Return the (X, Y) coordinate for the center point of the cell that contains the specified text.  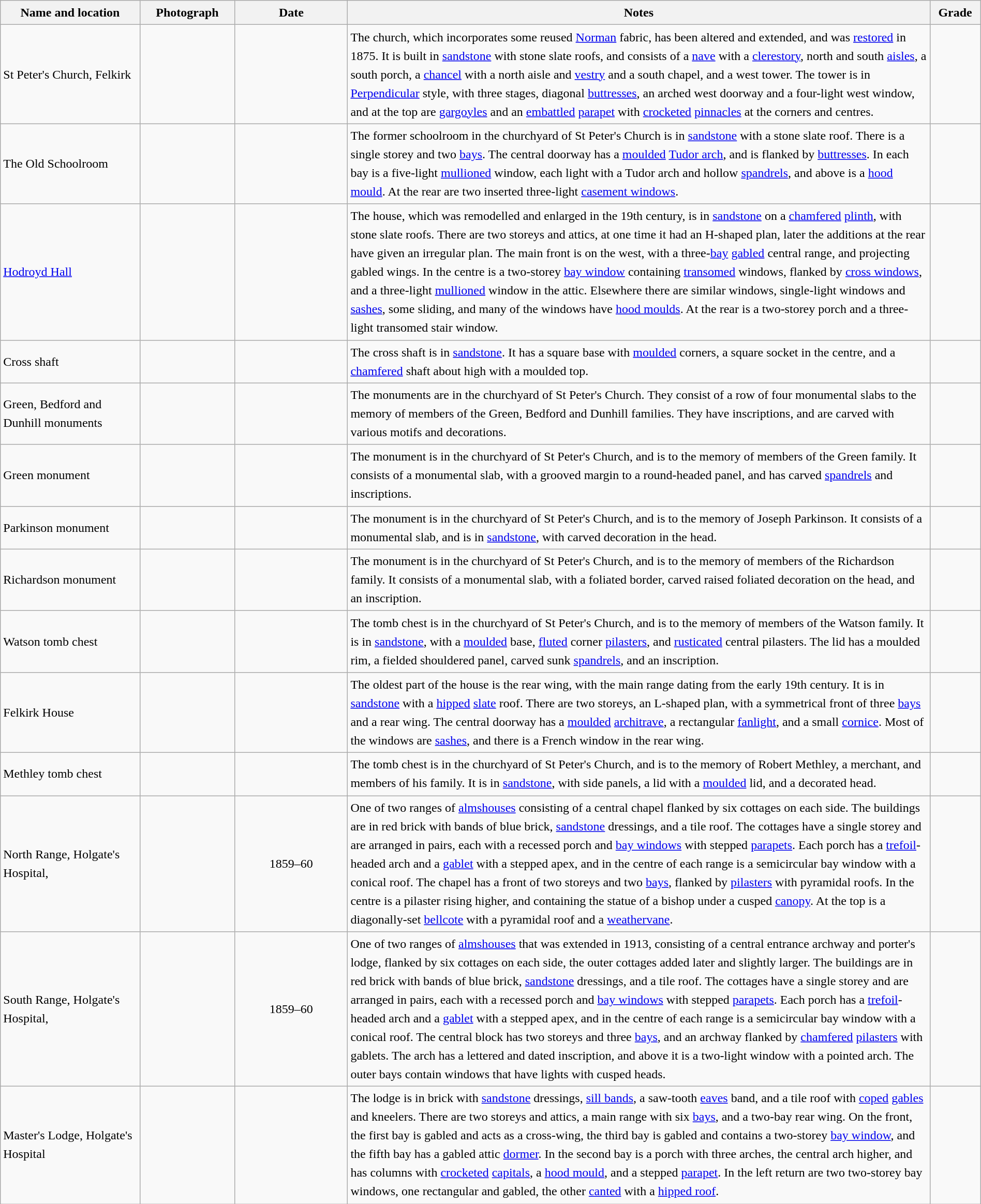
The Old Schoolroom (70, 163)
Parkinson monument (70, 528)
Photograph (187, 12)
South Range, Holgate's Hospital, (70, 1009)
Date (291, 12)
Grade (955, 12)
Name and location (70, 12)
Felkirk House (70, 712)
Master's Lodge, Holgate's Hospital (70, 1146)
Green, Bedford and Dunhill monuments (70, 414)
Green monument (70, 475)
Watson tomb chest (70, 642)
Methley tomb chest (70, 774)
Notes (638, 12)
Hodroyd Hall (70, 272)
North Range, Holgate's Hospital, (70, 864)
Cross shaft (70, 361)
Richardson monument (70, 579)
St Peter's Church, Felkirk (70, 75)
